Return the [x, y] coordinate for the center point of the cell that contains the specified text.  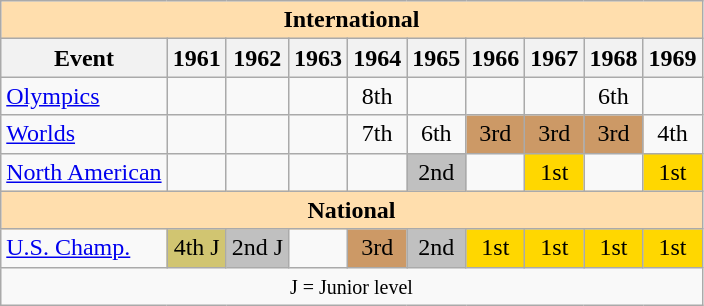
Olympics [84, 96]
1964 [378, 58]
1965 [436, 58]
U.S. Champ. [84, 248]
7th [378, 134]
1969 [672, 58]
International [352, 20]
2nd J [257, 248]
J = Junior level [352, 286]
8th [378, 96]
1967 [554, 58]
Event [84, 58]
National [352, 210]
1968 [614, 58]
1963 [318, 58]
North American [84, 172]
4th J [196, 248]
4th [672, 134]
Worlds [84, 134]
1966 [496, 58]
1962 [257, 58]
1961 [196, 58]
